Extract the [X, Y] coordinate from the center of the cell holding the provided text.  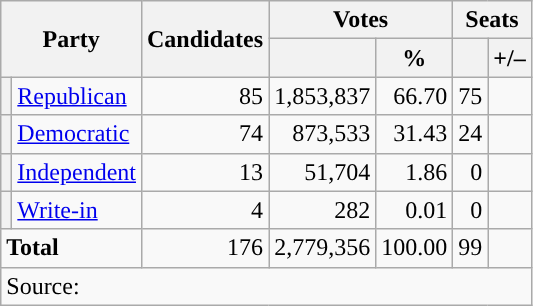
75 [470, 96]
% [414, 58]
0.01 [414, 210]
Votes [361, 20]
Party [72, 39]
Seats [492, 20]
282 [322, 210]
+/– [510, 58]
66.70 [414, 96]
Republican [77, 96]
51,704 [322, 172]
24 [470, 134]
31.43 [414, 134]
2,779,356 [322, 248]
13 [204, 172]
100.00 [414, 248]
Total [72, 248]
4 [204, 210]
85 [204, 96]
Source: [266, 286]
Democratic [77, 134]
99 [470, 248]
873,533 [322, 134]
1,853,837 [322, 96]
Candidates [204, 39]
Independent [77, 172]
1.86 [414, 172]
176 [204, 248]
74 [204, 134]
Write-in [77, 210]
